From the cell containing the given text, extract its center point as [X, Y] coordinate. 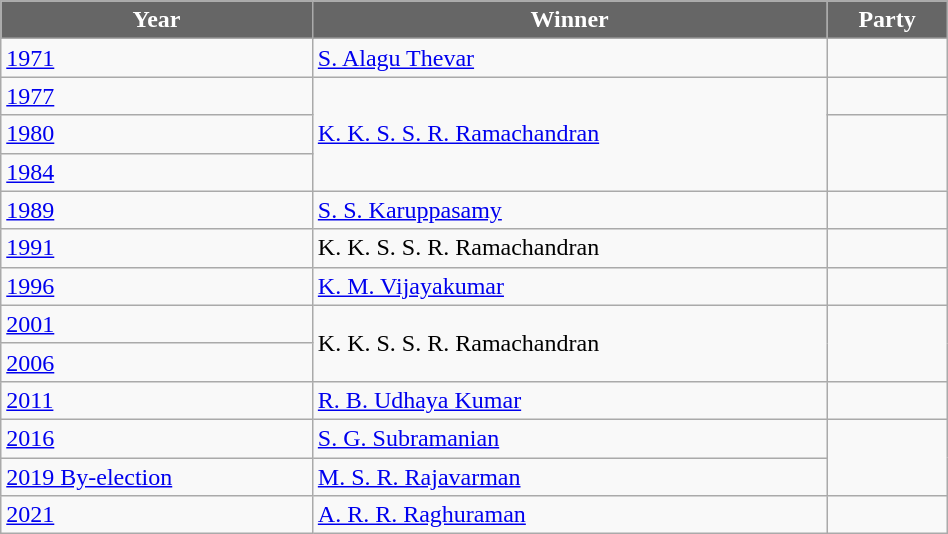
2021 [157, 515]
1977 [157, 96]
1984 [157, 172]
K. M. Vijayakumar [570, 286]
1980 [157, 134]
1991 [157, 248]
S. Alagu Thevar [570, 58]
1996 [157, 286]
2001 [157, 324]
2006 [157, 362]
Party [887, 20]
2011 [157, 400]
1971 [157, 58]
M. S. R. Rajavarman [570, 477]
R. B. Udhaya Kumar [570, 400]
Winner [570, 20]
A. R. R. Raghuraman [570, 515]
S. G. Subramanian [570, 438]
2016 [157, 438]
2019 By-election [157, 477]
Year [157, 20]
1989 [157, 210]
S. S. Karuppasamy [570, 210]
